Return the (x, y) coordinate for the center point of the cell that contains the specified text.  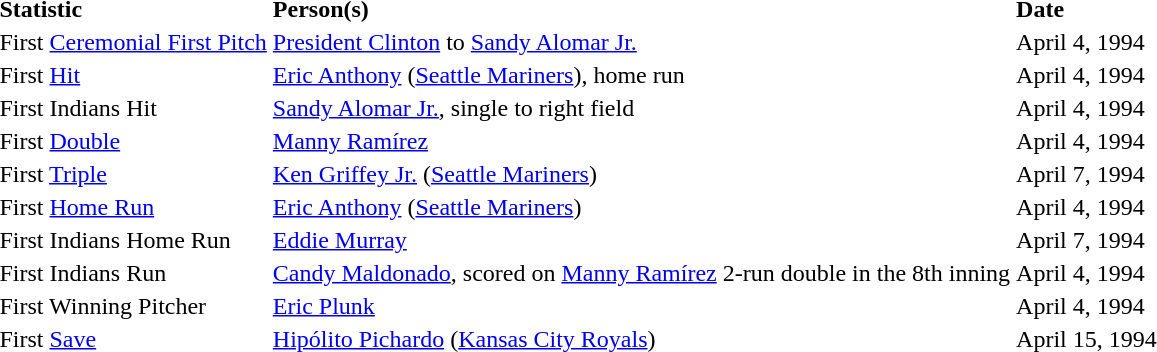
Manny Ramírez (641, 141)
Eric Anthony (Seattle Mariners), home run (641, 75)
Eddie Murray (641, 240)
Eric Anthony (Seattle Mariners) (641, 207)
Sandy Alomar Jr., single to right field (641, 108)
Candy Maldonado, scored on Manny Ramírez 2-run double in the 8th inning (641, 273)
Eric Plunk (641, 306)
President Clinton to Sandy Alomar Jr. (641, 42)
Ken Griffey Jr. (Seattle Mariners) (641, 174)
